Search for the cell housing the specified text and yield its [X, Y] center coordinate. 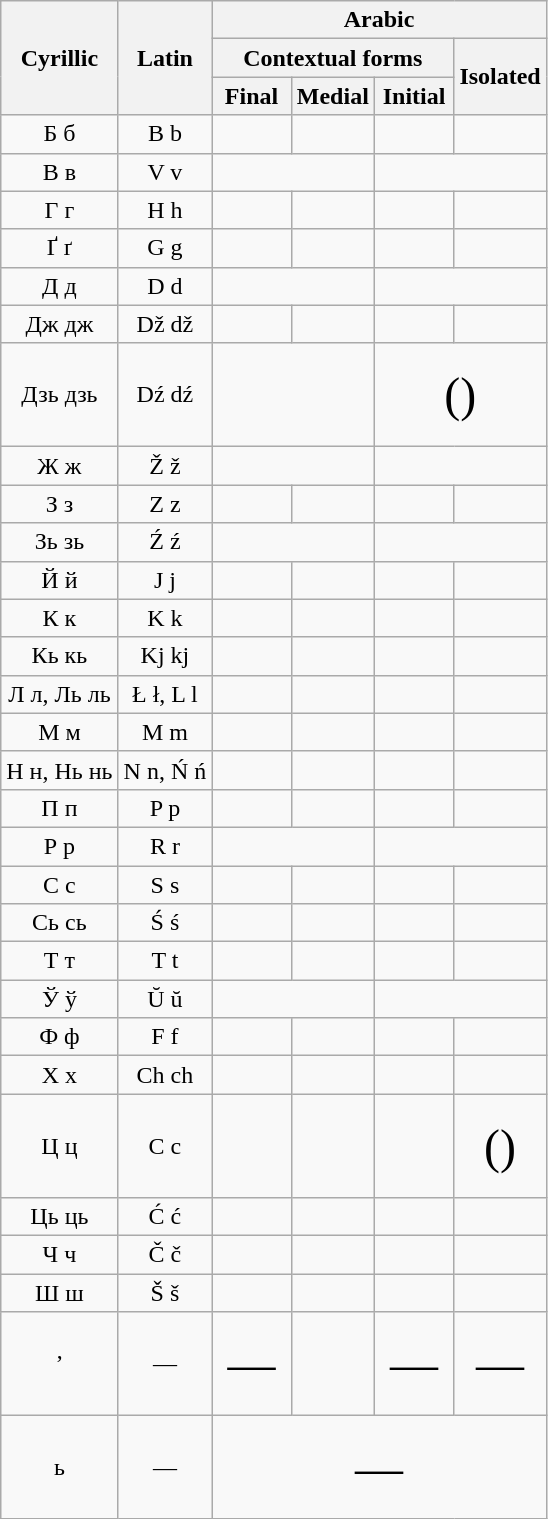
М м [60, 732]
Č č [165, 1254]
G g [165, 248]
Т т [60, 961]
Dž dž [165, 324]
R r [165, 846]
Ć ć [165, 1216]
Isolated [500, 77]
Г г [60, 210]
P p [165, 808]
Ж ж [60, 466]
Ч ч [60, 1254]
Ґ ґ [60, 248]
С с [60, 885]
Б б [60, 134]
Кь кь [60, 656]
Дзь дзь [60, 395]
З з [60, 504]
J j [165, 580]
Л л, Ль ль [60, 694]
П п [60, 808]
Ŭ ŭ [165, 999]
К к [60, 618]
D d [165, 286]
B b [165, 134]
Ch ch [165, 1075]
Р р [60, 846]
S s [165, 885]
Š š [165, 1293]
Д д [60, 286]
Ś ś [165, 923]
Initial [414, 96]
Final [252, 96]
Ź ź [165, 542]
Зь зь [60, 542]
Ž ž [165, 466]
Й й [60, 580]
Ц ц [60, 1146]
F f [165, 1037]
Dź dź [165, 395]
N n, Ń ń [165, 770]
H h [165, 210]
’ [60, 1364]
Ł ł, L l [165, 694]
C c [165, 1146]
Дж дж [60, 324]
ь [60, 1467]
T t [165, 961]
M m [165, 732]
Cyrillic [60, 58]
Arabic [379, 20]
Х х [60, 1075]
Н н, Нь нь [60, 770]
Ць ць [60, 1216]
Ш ш [60, 1293]
Z z [165, 504]
Ф ф [60, 1037]
Latin [165, 58]
В в [60, 172]
Medial [332, 96]
Ў ў [60, 999]
Kj kj [165, 656]
V v [165, 172]
K k [165, 618]
Сь сь [60, 923]
Contextual forms [333, 58]
